Search for the cell housing the specified text and yield its (X, Y) center coordinate. 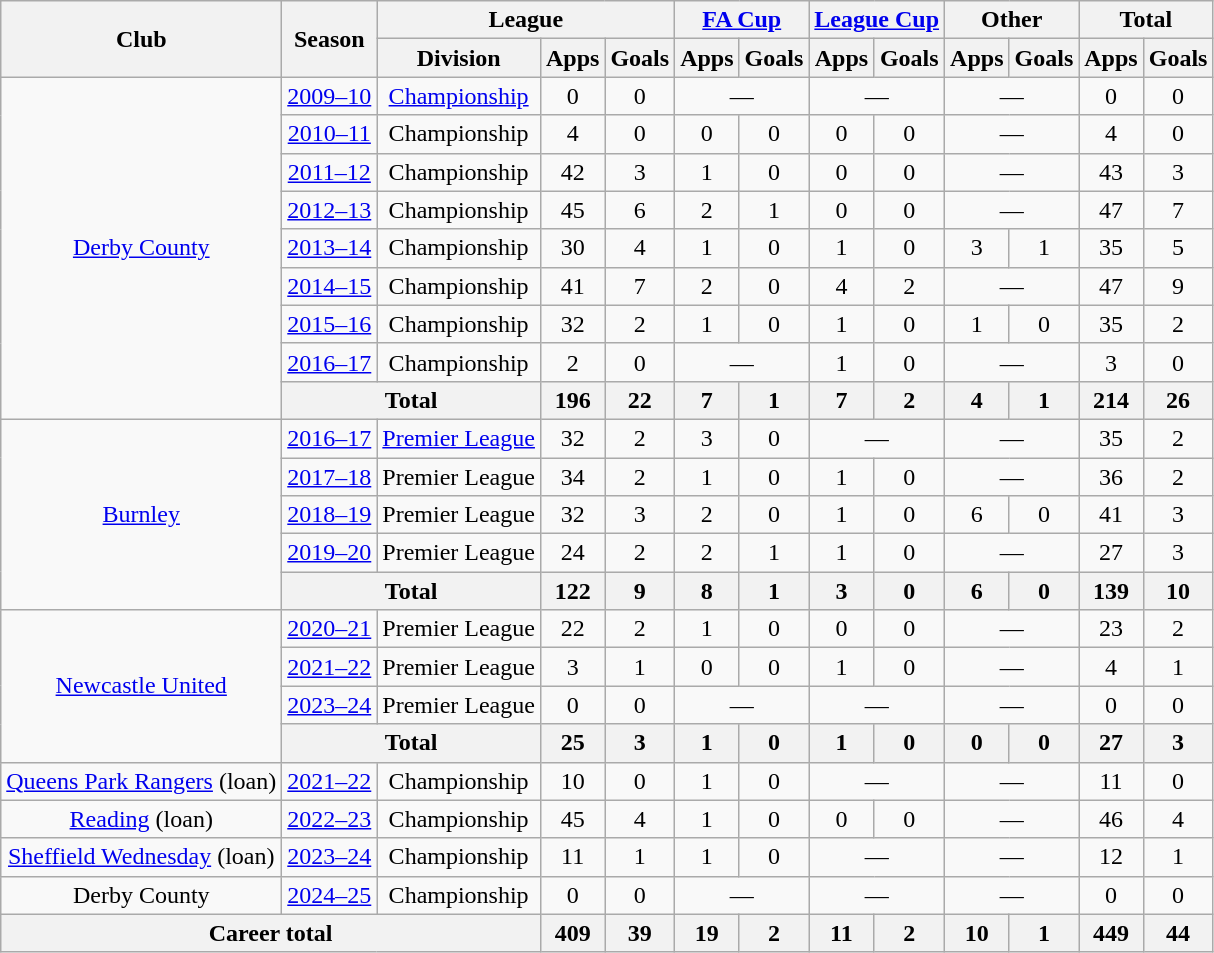
30 (572, 248)
2011–12 (330, 172)
25 (572, 743)
2015–16 (330, 324)
League Cup (877, 20)
214 (1111, 400)
2013–14 (330, 248)
2019–20 (330, 553)
Reading (loan) (142, 819)
12 (1111, 857)
24 (572, 553)
Season (330, 39)
8 (707, 591)
Burnley (142, 514)
League (526, 20)
139 (1111, 591)
Other (1012, 20)
449 (1111, 933)
42 (572, 172)
5 (1178, 248)
39 (640, 933)
2022–23 (330, 819)
122 (572, 591)
409 (572, 933)
43 (1111, 172)
19 (707, 933)
2012–13 (330, 210)
2009–10 (330, 96)
Division (459, 58)
Sheffield Wednesday (loan) (142, 857)
2018–19 (330, 515)
44 (1178, 933)
34 (572, 477)
26 (1178, 400)
2010–11 (330, 134)
Career total (271, 933)
36 (1111, 477)
2014–15 (330, 286)
Queens Park Rangers (loan) (142, 781)
FA Cup (742, 20)
Newcastle United (142, 686)
2020–21 (330, 629)
23 (1111, 629)
2024–25 (330, 895)
2017–18 (330, 477)
Club (142, 39)
196 (572, 400)
46 (1111, 819)
